Locate the cell with the specified text and output its [X, Y] center coordinate. 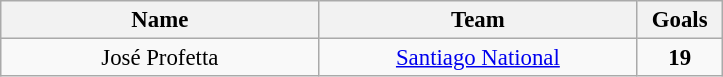
Santiago National [478, 58]
Team [478, 20]
Name [160, 20]
19 [680, 58]
José Profetta [160, 58]
Goals [680, 20]
